Detect which cell encompasses the target text, then output its [x, y] center coordinate. 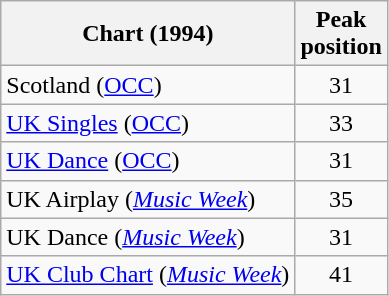
Chart (1994) [148, 34]
35 [341, 199]
41 [341, 275]
33 [341, 123]
UK Dance (OCC) [148, 161]
UK Dance (Music Week) [148, 237]
UK Airplay (Music Week) [148, 199]
UK Singles (OCC) [148, 123]
UK Club Chart (Music Week) [148, 275]
Peakposition [341, 34]
Scotland (OCC) [148, 85]
